Find where the given text appears and provide that cell's center as (x, y) coordinate. 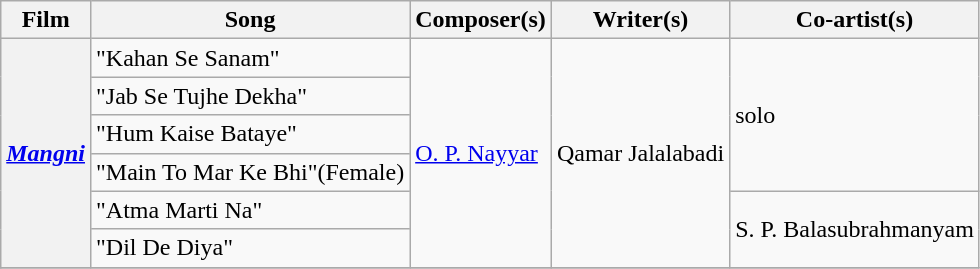
Writer(s) (640, 20)
"Jab Se Tujhe Dekha" (250, 96)
O. P. Nayyar (481, 153)
S. P. Balasubrahmanyam (855, 229)
"Hum Kaise Bataye" (250, 134)
Song (250, 20)
"Kahan Se Sanam" (250, 58)
Qamar Jalalabadi (640, 153)
Film (46, 20)
"Main To Mar Ke Bhi"(Female) (250, 172)
solo (855, 115)
Co-artist(s) (855, 20)
Composer(s) (481, 20)
"Atma Marti Na" (250, 210)
Mangni (46, 153)
"Dil De Diya" (250, 248)
